Pinpoint the cell where the given text exists, returning its [x, y] midpoint coordinate. 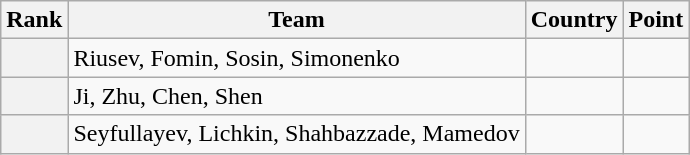
Point [656, 20]
Team [296, 20]
Ji, Zhu, Chen, Shen [296, 96]
Riusev, Fomin, Sosin, Simonenko [296, 58]
Seyfullayev, Lichkin, Shahbazzade, Mamedov [296, 134]
Rank [34, 20]
Country [574, 20]
